Search for the cell housing the specified text and yield its [x, y] center coordinate. 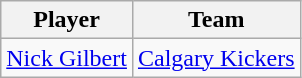
Player [67, 20]
Calgary Kickers [216, 58]
Team [216, 20]
Nick Gilbert [67, 58]
